Return [x, y] of the center of cell containing provided text 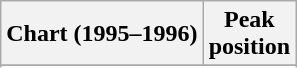
Chart (1995–1996) [102, 34]
Peakposition [249, 34]
